Provide the [X, Y] coordinate of the cell's center where the given text is located.  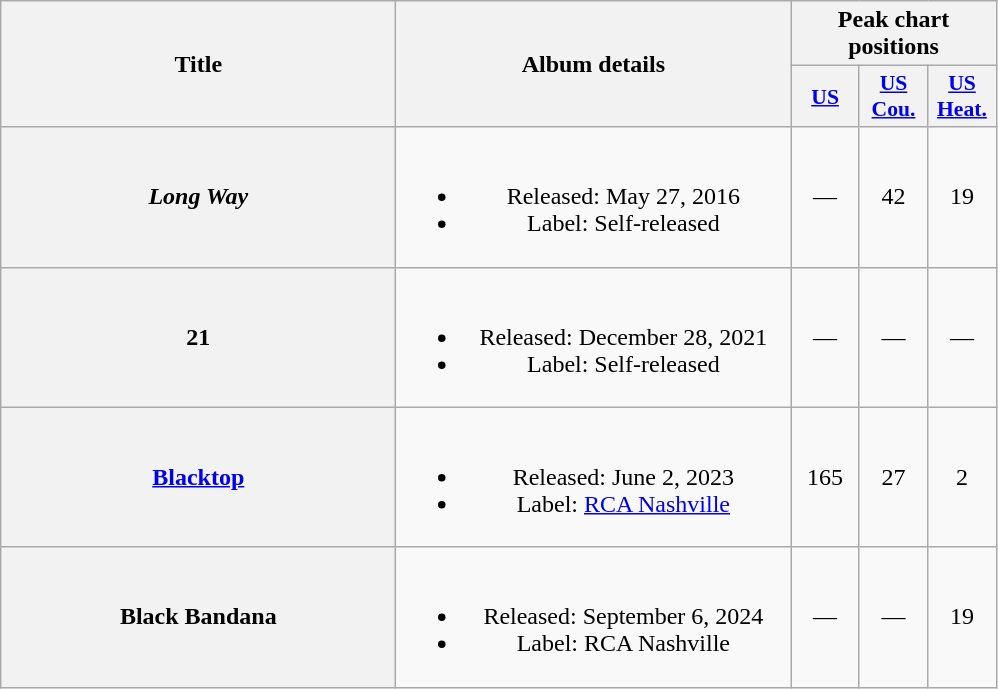
Released: June 2, 2023Label: RCA Nashville [594, 477]
USHeat. [962, 96]
Blacktop [198, 477]
Long Way [198, 197]
21 [198, 337]
2 [962, 477]
165 [825, 477]
Title [198, 64]
US [825, 96]
Released: May 27, 2016Label: Self-released [594, 197]
27 [893, 477]
Released: December 28, 2021Label: Self-released [594, 337]
Released: September 6, 2024Label: RCA Nashville [594, 617]
42 [893, 197]
Peak chartpositions [894, 34]
Album details [594, 64]
USCou. [893, 96]
Black Bandana [198, 617]
